Return (X, Y) of the center of cell containing provided text 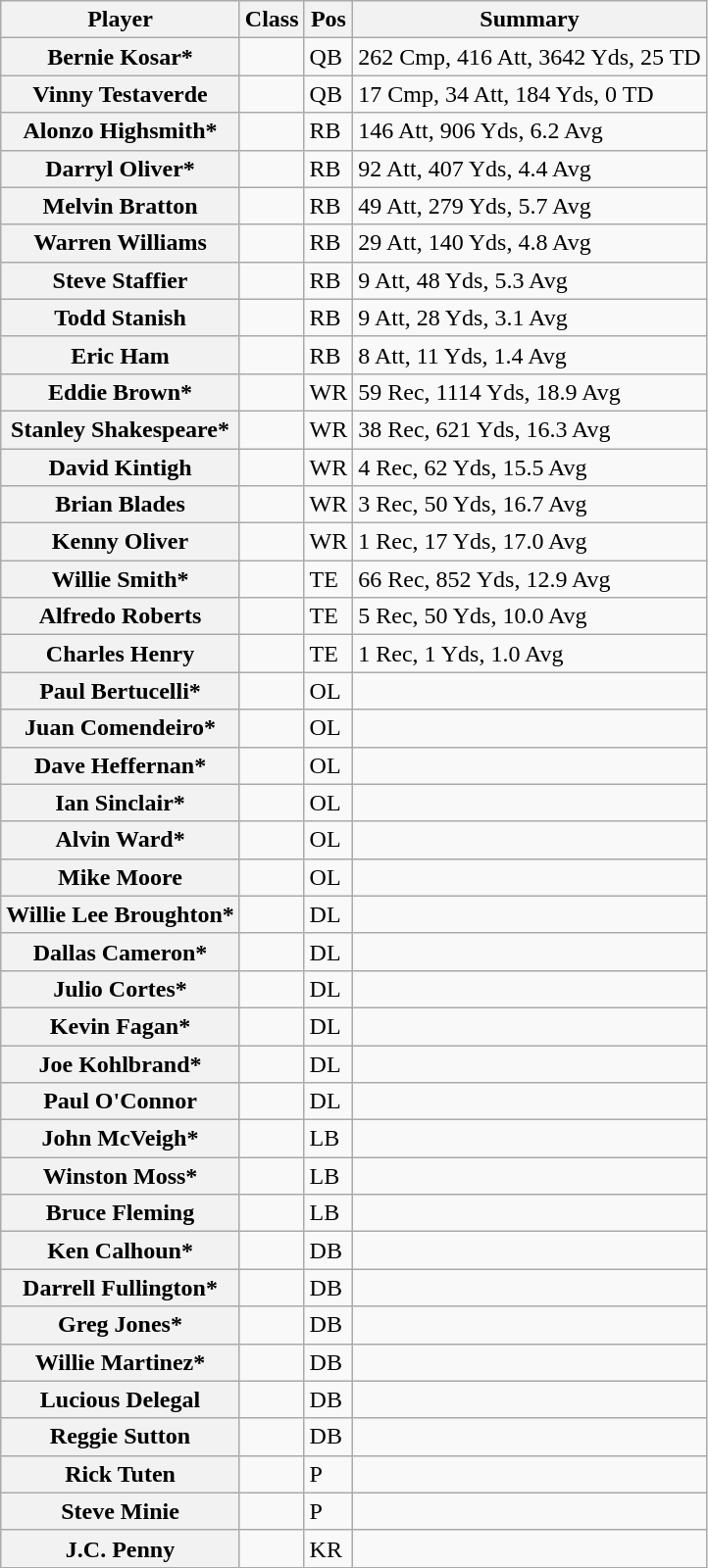
1 Rec, 17 Yds, 17.0 Avg (530, 542)
Winston Moss* (121, 1176)
Bruce Fleming (121, 1213)
Stanley Shakespeare* (121, 429)
Eric Ham (121, 355)
Steve Minie (121, 1511)
Ken Calhoun* (121, 1250)
Rick Tuten (121, 1474)
Mike Moore (121, 877)
5 Rec, 50 Yds, 10.0 Avg (530, 616)
9 Att, 48 Yds, 5.3 Avg (530, 280)
17 Cmp, 34 Att, 184 Yds, 0 TD (530, 94)
Brian Blades (121, 505)
Pos (329, 20)
Summary (530, 20)
Willie Smith* (121, 579)
Warren Williams (121, 243)
J.C. Penny (121, 1548)
92 Att, 407 Yds, 4.4 Avg (530, 169)
Player (121, 20)
66 Rec, 852 Yds, 12.9 Avg (530, 579)
29 Att, 140 Yds, 4.8 Avg (530, 243)
Ian Sinclair* (121, 803)
262 Cmp, 416 Att, 3642 Yds, 25 TD (530, 57)
Willie Lee Broughton* (121, 914)
Steve Staffier (121, 280)
Lucious Delegal (121, 1399)
1 Rec, 1 Yds, 1.0 Avg (530, 654)
Juan Comendeiro* (121, 728)
146 Att, 906 Yds, 6.2 Avg (530, 131)
David Kintigh (121, 467)
John McVeigh* (121, 1139)
Joe Kohlbrand* (121, 1063)
3 Rec, 50 Yds, 16.7 Avg (530, 505)
38 Rec, 621 Yds, 16.3 Avg (530, 429)
Class (272, 20)
49 Att, 279 Yds, 5.7 Avg (530, 206)
Bernie Kosar* (121, 57)
Alfredo Roberts (121, 616)
Vinny Testaverde (121, 94)
KR (329, 1548)
59 Rec, 1114 Yds, 18.9 Avg (530, 392)
Melvin Bratton (121, 206)
Dave Heffernan* (121, 765)
8 Att, 11 Yds, 1.4 Avg (530, 355)
Paul O'Connor (121, 1102)
Alvin Ward* (121, 840)
Charles Henry (121, 654)
9 Att, 28 Yds, 3.1 Avg (530, 318)
Julio Cortes* (121, 989)
Darrell Fullington* (121, 1288)
Reggie Sutton (121, 1437)
Kenny Oliver (121, 542)
Darryl Oliver* (121, 169)
Willie Martinez* (121, 1362)
4 Rec, 62 Yds, 15.5 Avg (530, 467)
Paul Bertucelli* (121, 691)
Dallas Cameron* (121, 952)
Eddie Brown* (121, 392)
Alonzo Highsmith* (121, 131)
Kevin Fagan* (121, 1026)
Greg Jones* (121, 1325)
Todd Stanish (121, 318)
